Locate the cell with the specified text and output its (X, Y) center coordinate. 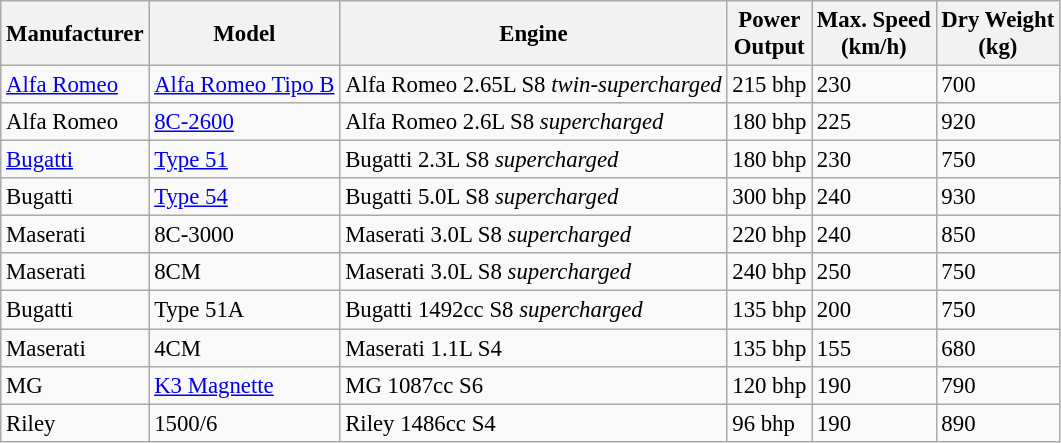
96 bhp (770, 423)
Alfa Romeo 2.65L S8 twin-supercharged (534, 85)
Type 51A (244, 310)
Dry Weight (kg) (998, 34)
Bugatti 1492cc S8 supercharged (534, 310)
8C-3000 (244, 235)
1500/6 (244, 423)
700 (998, 85)
Riley (75, 423)
8CM (244, 273)
Max. Speed (km/h) (874, 34)
K3 Magnette (244, 385)
240 bhp (770, 273)
MG 1087cc S6 (534, 385)
PowerOutput (770, 34)
Alfa Romeo Tipo B (244, 85)
215 bhp (770, 85)
890 (998, 423)
Bugatti 2.3L S8 supercharged (534, 160)
4CM (244, 348)
920 (998, 122)
790 (998, 385)
300 bhp (770, 197)
225 (874, 122)
220 bhp (770, 235)
Model (244, 34)
155 (874, 348)
Type 54 (244, 197)
680 (998, 348)
8C-2600 (244, 122)
Engine (534, 34)
Type 51 (244, 160)
250 (874, 273)
930 (998, 197)
200 (874, 310)
Alfa Romeo 2.6L S8 supercharged (534, 122)
Bugatti 5.0L S8 supercharged (534, 197)
Maserati 1.1L S4 (534, 348)
850 (998, 235)
MG (75, 385)
Riley 1486cc S4 (534, 423)
Manufacturer (75, 34)
120 bhp (770, 385)
